Scan for the cell matching the given text and deliver its [x, y] coordinate at center. 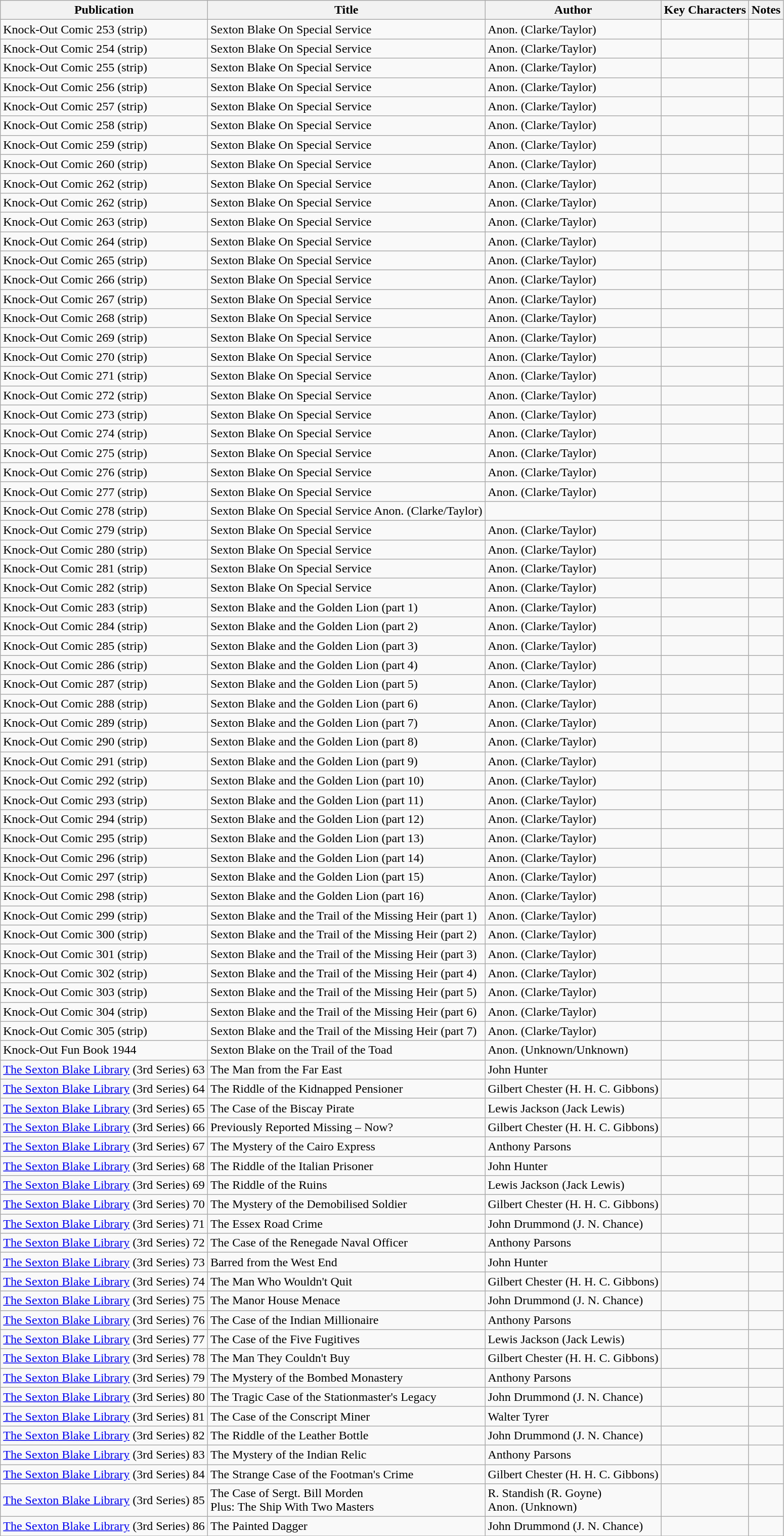
The Sexton Blake Library (3rd Series) 70 [104, 1205]
Knock-Out Comic 281 (strip) [104, 569]
Knock-Out Comic 256 (strip) [104, 87]
Sexton Blake and the Golden Lion (part 7) [346, 723]
Knock-Out Comic 287 (strip) [104, 684]
Sexton Blake and the Golden Lion (part 9) [346, 761]
The Sexton Blake Library (3rd Series) 76 [104, 1320]
Sexton Blake and the Golden Lion (part 13) [346, 838]
Title [346, 10]
Sexton Blake and the Golden Lion (part 2) [346, 627]
Knock-Out Comic 271 (strip) [104, 376]
Knock-Out Comic 300 (strip) [104, 935]
Sexton Blake on the Trail of the Toad [346, 1050]
Knock-Out Comic 285 (strip) [104, 646]
The Sexton Blake Library (3rd Series) 78 [104, 1358]
Knock-Out Comic 303 (strip) [104, 992]
Sexton Blake and the Trail of the Missing Heir (part 3) [346, 954]
The Sexton Blake Library (3rd Series) 65 [104, 1108]
Sexton Blake and the Golden Lion (part 3) [346, 646]
The Case of the Renegade Naval Officer [346, 1243]
Knock-Out Comic 299 (strip) [104, 916]
Knock-Out Comic 255 (strip) [104, 68]
The Essex Road Crime [346, 1224]
The Sexton Blake Library (3rd Series) 85 [104, 1500]
The Sexton Blake Library (3rd Series) 67 [104, 1146]
The Riddle of the Italian Prisoner [346, 1166]
Sexton Blake and the Trail of the Missing Heir (part 6) [346, 1012]
Knock-Out Comic 284 (strip) [104, 627]
The Sexton Blake Library (3rd Series) 74 [104, 1281]
Barred from the West End [346, 1262]
Sexton Blake and the Golden Lion (part 14) [346, 858]
Knock-Out Comic 276 (strip) [104, 472]
The Riddle of the Leather Bottle [346, 1435]
Knock-Out Comic 254 (strip) [104, 49]
The Case of the Biscay Pirate [346, 1108]
The Case of the Five Fugitives [346, 1339]
Knock-Out Comic 282 (strip) [104, 588]
The Painted Dagger [346, 1526]
The Riddle of the Ruins [346, 1185]
Knock-Out Comic 280 (strip) [104, 549]
Knock-Out Comic 264 (strip) [104, 241]
Anon. (Unknown/Unknown) [573, 1050]
The Mystery of the Bombed Monastery [346, 1378]
The Man from the Far East [346, 1069]
The Sexton Blake Library (3rd Series) 64 [104, 1089]
Key Characters [705, 10]
Knock-Out Comic 298 (strip) [104, 896]
Knock-Out Comic 269 (strip) [104, 338]
Sexton Blake and the Trail of the Missing Heir (part 2) [346, 935]
Knock-Out Comic 268 (strip) [104, 318]
Knock-Out Comic 265 (strip) [104, 261]
Knock-Out Comic 283 (strip) [104, 607]
The Sexton Blake Library (3rd Series) 63 [104, 1069]
The Sexton Blake Library (3rd Series) 80 [104, 1397]
The Mystery of the Cairo Express [346, 1146]
The Case of the Conscript Miner [346, 1416]
Knock-Out Comic 305 (strip) [104, 1031]
Knock-Out Comic 259 (strip) [104, 145]
Knock-Out Comic 291 (strip) [104, 761]
The Sexton Blake Library (3rd Series) 68 [104, 1166]
The Sexton Blake Library (3rd Series) 69 [104, 1185]
The Sexton Blake Library (3rd Series) 83 [104, 1455]
The Sexton Blake Library (3rd Series) 86 [104, 1526]
Knock-Out Comic 275 (strip) [104, 453]
Sexton Blake and the Golden Lion (part 10) [346, 780]
The Sexton Blake Library (3rd Series) 71 [104, 1224]
Knock-Out Comic 279 (strip) [104, 530]
Knock-Out Comic 274 (strip) [104, 434]
Knock-Out Comic 296 (strip) [104, 858]
The Man They Couldn't Buy [346, 1358]
Knock-Out Comic 289 (strip) [104, 723]
Knock-Out Comic 290 (strip) [104, 742]
Knock-Out Comic 272 (strip) [104, 395]
The Strange Case of the Footman's Crime [346, 1474]
Sexton Blake and the Trail of the Missing Heir (part 4) [346, 973]
Knock-Out Comic 267 (strip) [104, 299]
The Sexton Blake Library (3rd Series) 81 [104, 1416]
Sexton Blake and the Golden Lion (part 12) [346, 819]
The Sexton Blake Library (3rd Series) 84 [104, 1474]
Knock-Out Comic 277 (strip) [104, 491]
Knock-Out Comic 260 (strip) [104, 164]
Knock-Out Comic 286 (strip) [104, 665]
Sexton Blake and the Golden Lion (part 4) [346, 665]
Sexton Blake and the Trail of the Missing Heir (part 1) [346, 916]
Knock-Out Comic 304 (strip) [104, 1012]
The Mystery of the Demobilised Soldier [346, 1205]
Author [573, 10]
The Riddle of the Kidnapped Pensioner [346, 1089]
Sexton Blake and the Golden Lion (part 5) [346, 684]
Knock-Out Comic 253 (strip) [104, 29]
The Sexton Blake Library (3rd Series) 82 [104, 1435]
The Sexton Blake Library (3rd Series) 72 [104, 1243]
Previously Reported Missing – Now? [346, 1127]
The Man Who Wouldn't Quit [346, 1281]
The Mystery of the Indian Relic [346, 1455]
Sexton Blake and the Trail of the Missing Heir (part 5) [346, 992]
The Sexton Blake Library (3rd Series) 79 [104, 1378]
Sexton Blake and the Trail of the Missing Heir (part 7) [346, 1031]
The Manor House Menace [346, 1301]
Knock-Out Comic 302 (strip) [104, 973]
Knock-Out Comic 295 (strip) [104, 838]
The Case of Sergt. Bill Morden Plus: The Ship With Two Masters [346, 1500]
Knock-Out Comic 297 (strip) [104, 877]
The Case of the Indian Millionaire [346, 1320]
The Tragic Case of the Stationmaster's Legacy [346, 1397]
Sexton Blake and the Golden Lion (part 1) [346, 607]
Walter Tyrer [573, 1416]
Knock-Out Comic 278 (strip) [104, 511]
Notes [766, 10]
Knock-Out Comic 293 (strip) [104, 800]
Sexton Blake and the Golden Lion (part 6) [346, 703]
Sexton Blake and the Golden Lion (part 15) [346, 877]
The Sexton Blake Library (3rd Series) 75 [104, 1301]
Sexton Blake and the Golden Lion (part 16) [346, 896]
The Sexton Blake Library (3rd Series) 77 [104, 1339]
Sexton Blake and the Golden Lion (part 11) [346, 800]
Knock-Out Comic 301 (strip) [104, 954]
The Sexton Blake Library (3rd Series) 66 [104, 1127]
Knock-Out Comic 258 (strip) [104, 126]
Knock-Out Comic 292 (strip) [104, 780]
Knock-Out Comic 257 (strip) [104, 106]
Knock-Out Comic 273 (strip) [104, 414]
Knock-Out Comic 266 (strip) [104, 280]
Knock-Out Comic 288 (strip) [104, 703]
Sexton Blake and the Golden Lion (part 8) [346, 742]
Knock-Out Comic 294 (strip) [104, 819]
The Sexton Blake Library (3rd Series) 73 [104, 1262]
Knock-Out Fun Book 1944 [104, 1050]
R. Standish (R. Goyne) Anon. (Unknown) [573, 1500]
Sexton Blake On Special Service Anon. (Clarke/Taylor) [346, 511]
Knock-Out Comic 263 (strip) [104, 222]
Knock-Out Comic 270 (strip) [104, 357]
Publication [104, 10]
